Capture the cell that displays the provided text and extract its [X, Y] central coordinate. 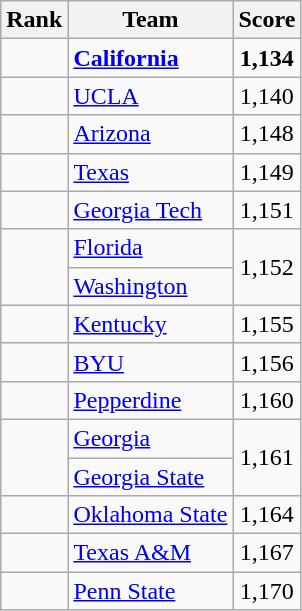
1,164 [267, 515]
1,134 [267, 58]
Score [267, 20]
1,155 [267, 324]
1,148 [267, 134]
1,161 [267, 457]
1,167 [267, 553]
Georgia [150, 438]
Georgia Tech [150, 210]
Oklahoma State [150, 515]
Pepperdine [150, 400]
Arizona [150, 134]
Penn State [150, 591]
Washington [150, 286]
UCLA [150, 96]
Georgia State [150, 477]
Kentucky [150, 324]
1,140 [267, 96]
Team [150, 20]
California [150, 58]
Texas A&M [150, 553]
1,151 [267, 210]
1,149 [267, 172]
Rank [34, 20]
Texas [150, 172]
1,152 [267, 267]
Florida [150, 248]
1,170 [267, 591]
1,160 [267, 400]
1,156 [267, 362]
BYU [150, 362]
